Return the (x, y) coordinate for the center point of the cell that contains the specified text.  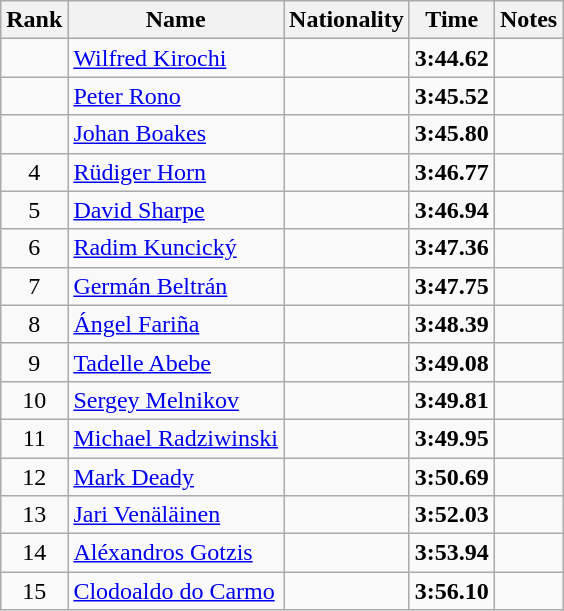
Germán Beltrán (176, 286)
Peter Rono (176, 96)
3:52.03 (452, 515)
Johan Boakes (176, 134)
3:44.62 (452, 58)
Wilfred Kirochi (176, 58)
David Sharpe (176, 210)
6 (34, 248)
Nationality (347, 20)
Clodoaldo do Carmo (176, 591)
14 (34, 553)
3:47.75 (452, 286)
3:45.52 (452, 96)
Aléxandros Gotzis (176, 553)
Mark Deady (176, 477)
3:48.39 (452, 324)
3:53.94 (452, 553)
5 (34, 210)
3:50.69 (452, 477)
10 (34, 400)
3:49.81 (452, 400)
Radim Kuncický (176, 248)
15 (34, 591)
12 (34, 477)
Tadelle Abebe (176, 362)
Notes (528, 20)
3:49.95 (452, 438)
Rüdiger Horn (176, 172)
3:47.36 (452, 248)
Name (176, 20)
3:49.08 (452, 362)
Jari Venäläinen (176, 515)
13 (34, 515)
3:56.10 (452, 591)
Rank (34, 20)
3:45.80 (452, 134)
Ángel Fariña (176, 324)
3:46.94 (452, 210)
Time (452, 20)
3:46.77 (452, 172)
Sergey Melnikov (176, 400)
9 (34, 362)
Michael Radziwinski (176, 438)
4 (34, 172)
7 (34, 286)
11 (34, 438)
8 (34, 324)
